Return [x, y] of the center of cell containing provided text 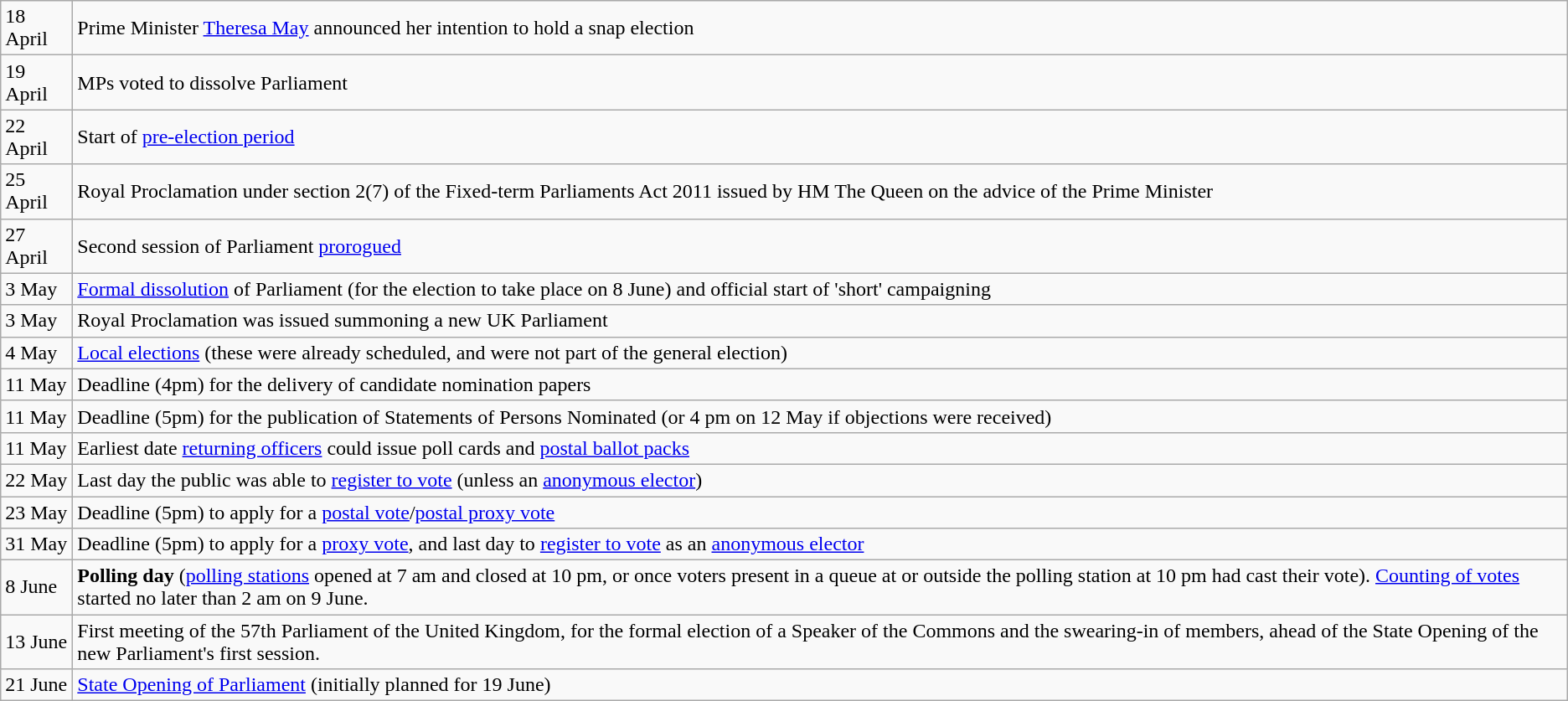
Start of pre-election period [820, 137]
Deadline (5pm) for the publication of Statements of Persons Nominated (or 4 pm on 12 May if objections were received) [820, 416]
23 May [37, 512]
31 May [37, 544]
27 April [37, 246]
13 June [37, 642]
25 April [37, 191]
Deadline (4pm) for the delivery of candidate nomination papers [820, 384]
22 April [37, 137]
Deadline (5pm) to apply for a postal vote/postal proxy vote [820, 512]
Formal dissolution of Parliament (for the election to take place on 8 June) and official start of 'short' campaigning [820, 289]
MPs voted to dissolve Parliament [820, 82]
21 June [37, 685]
Earliest date returning officers could issue poll cards and postal ballot packs [820, 448]
Deadline (5pm) to apply for a proxy vote, and last day to register to vote as an anonymous elector [820, 544]
Local elections (these were already scheduled, and were not part of the general election) [820, 353]
22 May [37, 480]
Royal Proclamation was issued summoning a new UK Parliament [820, 321]
State Opening of Parliament (initially planned for 19 June) [820, 685]
8 June [37, 588]
Second session of Parliament prorogued [820, 246]
Prime Minister Theresa May announced her intention to hold a snap election [820, 28]
18 April [37, 28]
Last day the public was able to register to vote (unless an anonymous elector) [820, 480]
4 May [37, 353]
19 April [37, 82]
Royal Proclamation under section 2(7) of the Fixed-term Parliaments Act 2011 issued by HM The Queen on the advice of the Prime Minister [820, 191]
